Determine the [x, y] coordinate at the center of the cell enclosing the given text.  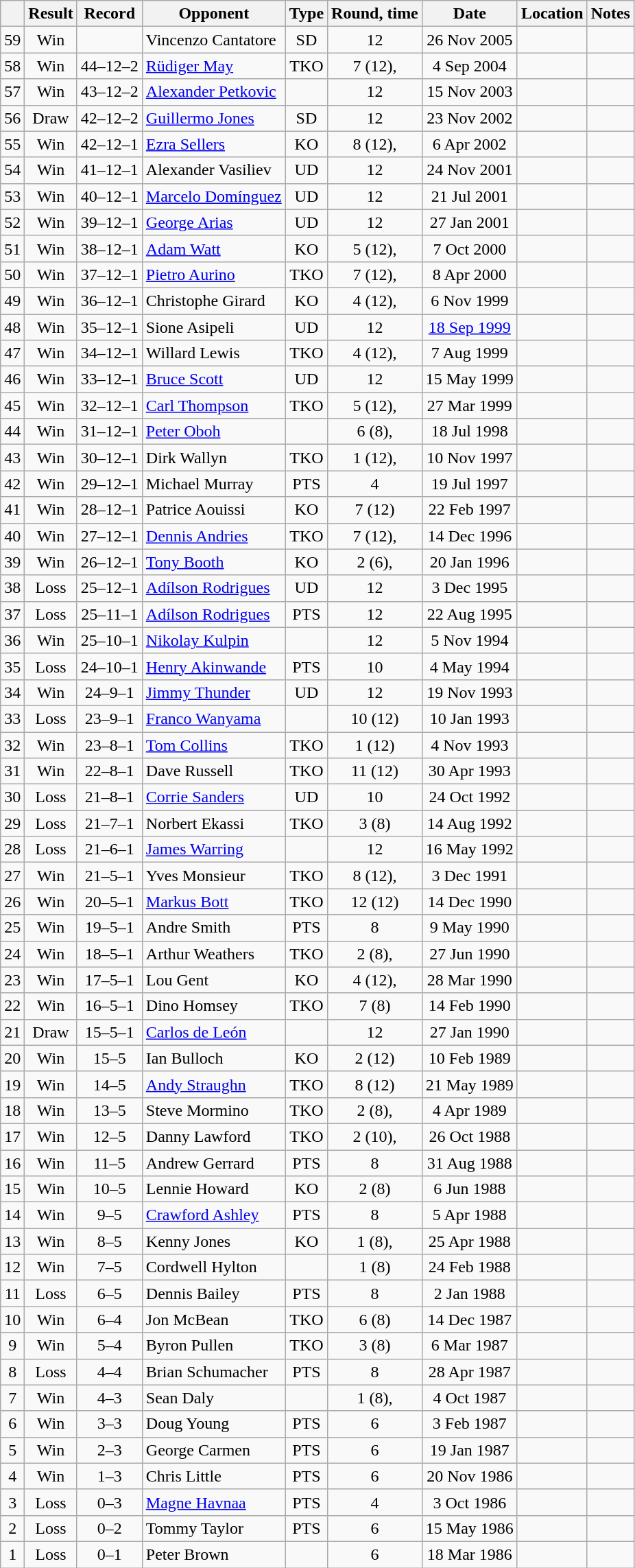
33–12–1 [110, 379]
4 Oct 1987 [469, 1398]
46 [12, 379]
15 Nov 2003 [469, 92]
25–12–1 [110, 588]
20–5–1 [110, 902]
11 (12) [375, 771]
Steve Mormino [214, 1110]
Danny Lawford [214, 1136]
16–5–1 [110, 1006]
2–3 [110, 1450]
30–12–1 [110, 458]
Willard Lewis [214, 353]
41–12–1 [110, 170]
30 Apr 1993 [469, 771]
30 [12, 797]
31–12–1 [110, 432]
28–12–1 [110, 510]
42 [12, 484]
4 Nov 1993 [469, 745]
31 [12, 771]
14 Feb 1990 [469, 1006]
Magne Havnaa [214, 1502]
Opponent [214, 14]
Jon McBean [214, 1320]
50 [12, 274]
5 Nov 1994 [469, 640]
15 May 1986 [469, 1528]
1 (12) [375, 745]
Peter Brown [214, 1554]
48 [12, 327]
3 Feb 1987 [469, 1424]
3 Dec 1995 [469, 588]
27–12–1 [110, 536]
9–5 [110, 1215]
37 [12, 614]
11 [12, 1294]
57 [12, 92]
11–5 [110, 1163]
Dave Russell [214, 771]
16 May 1992 [469, 850]
Dino Homsey [214, 1006]
Michael Murray [214, 484]
29–12–1 [110, 484]
Bruce Scott [214, 379]
Doug Young [214, 1424]
9 [12, 1346]
Tom Collins [214, 745]
14 [12, 1215]
1 [12, 1554]
25–10–1 [110, 640]
Ezra Sellers [214, 144]
Chris Little [214, 1476]
3 [12, 1502]
43 [12, 458]
4 Sep 2004 [469, 66]
Crawford Ashley [214, 1215]
Lou Gent [214, 980]
23–9–1 [110, 718]
Vincenzo Cantatore [214, 40]
25 Apr 1988 [469, 1241]
6–4 [110, 1320]
24 Feb 1988 [469, 1267]
18 [12, 1110]
26 Oct 1988 [469, 1136]
18 Jul 1998 [469, 432]
Cordwell Hylton [214, 1267]
15 May 1999 [469, 379]
36–12–1 [110, 301]
26 Nov 2005 [469, 40]
Alexander Petkovic [214, 92]
Kenny Jones [214, 1241]
14 Aug 1992 [469, 823]
2 (8) [375, 1189]
19 Jul 1997 [469, 484]
Patrice Aouissi [214, 510]
2 Jan 1988 [469, 1294]
38–12–1 [110, 248]
31 Aug 1988 [469, 1163]
32–12–1 [110, 406]
29 [12, 823]
35 [12, 666]
8–5 [110, 1241]
Guillermo Jones [214, 118]
Carlos de León [214, 1032]
2 (10), [375, 1136]
8 Apr 2000 [469, 274]
10 (12) [375, 718]
15–5 [110, 1058]
Henry Akinwande [214, 666]
39–12–1 [110, 222]
4 May 1994 [469, 666]
14 Dec 1996 [469, 536]
Record [110, 14]
Dennis Andries [214, 536]
Franco Wanyama [214, 718]
12–5 [110, 1136]
2 [12, 1528]
20 [12, 1058]
5 Apr 1988 [469, 1215]
21–8–1 [110, 797]
Alexander Vasiliev [214, 170]
Marcelo Domínguez [214, 196]
20 Jan 1996 [469, 562]
23–8–1 [110, 745]
4 Apr 1989 [469, 1110]
Pietro Aurino [214, 274]
53 [12, 196]
41 [12, 510]
Andy Straughn [214, 1084]
6 Nov 1999 [469, 301]
6 Mar 1987 [469, 1346]
0–3 [110, 1502]
24–10–1 [110, 666]
Ian Bulloch [214, 1058]
35–12–1 [110, 327]
George Carmen [214, 1450]
33 [12, 718]
Adam Watt [214, 248]
1 (8) [375, 1267]
21 May 1989 [469, 1084]
28 Apr 1987 [469, 1372]
24 Nov 2001 [469, 170]
16 [12, 1163]
27 [12, 876]
24–9–1 [110, 692]
3–3 [110, 1424]
Result [51, 14]
14 Dec 1987 [469, 1320]
22–8–1 [110, 771]
Corrie Sanders [214, 797]
Lennie Howard [214, 1189]
8 (12) [375, 1084]
Carl Thompson [214, 406]
59 [12, 40]
19 Jan 1987 [469, 1450]
34–12–1 [110, 353]
Markus Bott [214, 902]
7 (12) [375, 510]
2 (12) [375, 1058]
27 Mar 1999 [469, 406]
6 Jun 1988 [469, 1189]
9 May 1990 [469, 928]
James Warring [214, 850]
Tony Booth [214, 562]
14 Dec 1990 [469, 902]
10 Nov 1997 [469, 458]
45 [12, 406]
7 Oct 2000 [469, 248]
Andre Smith [214, 928]
23 Nov 2002 [469, 118]
44–12–2 [110, 66]
Location [552, 14]
39 [12, 562]
Tommy Taylor [214, 1528]
42–12–2 [110, 118]
15 [12, 1189]
Type [306, 14]
54 [12, 170]
17 [12, 1136]
Notes [610, 14]
28 Mar 1990 [469, 980]
22 Feb 1997 [469, 510]
Arthur Weathers [214, 954]
27 Jan 1990 [469, 1032]
Dirk Wallyn [214, 458]
3 Oct 1986 [469, 1502]
37–12–1 [110, 274]
26 [12, 902]
36 [12, 640]
7–5 [110, 1267]
21 Jul 2001 [469, 196]
10 Jan 1993 [469, 718]
6 (8), [375, 432]
22 [12, 1006]
51 [12, 248]
18 Sep 1999 [469, 327]
40–12–1 [110, 196]
5 [12, 1450]
Andrew Gerrard [214, 1163]
Sean Daly [214, 1398]
10–5 [110, 1189]
32 [12, 745]
Dennis Bailey [214, 1294]
0–2 [110, 1528]
7 Aug 1999 [469, 353]
19 [12, 1084]
42–12–1 [110, 144]
2 (6), [375, 562]
5–4 [110, 1346]
18–5–1 [110, 954]
Round, time [375, 14]
21–7–1 [110, 823]
28 [12, 850]
3 Dec 1991 [469, 876]
55 [12, 144]
Yves Monsieur [214, 876]
6 Apr 2002 [469, 144]
25 [12, 928]
15–5–1 [110, 1032]
49 [12, 301]
Jimmy Thunder [214, 692]
43–12–2 [110, 92]
21–5–1 [110, 876]
58 [12, 66]
24 Oct 1992 [469, 797]
0–1 [110, 1554]
George Arias [214, 222]
27 Jan 2001 [469, 222]
Norbert Ekassi [214, 823]
10 Feb 1989 [469, 1058]
13 [12, 1241]
1 (12), [375, 458]
Peter Oboh [214, 432]
44 [12, 432]
Byron Pullen [214, 1346]
4–3 [110, 1398]
17–5–1 [110, 980]
19 Nov 1993 [469, 692]
26–12–1 [110, 562]
Date [469, 14]
18 Mar 1986 [469, 1554]
56 [12, 118]
38 [12, 588]
Rüdiger May [214, 66]
1–3 [110, 1476]
47 [12, 353]
52 [12, 222]
34 [12, 692]
Nikolay Kulpin [214, 640]
21–6–1 [110, 850]
24 [12, 954]
14–5 [110, 1084]
Sione Asipeli [214, 327]
40 [12, 536]
19–5–1 [110, 928]
6 (8) [375, 1320]
27 Jun 1990 [469, 954]
Brian Schumacher [214, 1372]
6–5 [110, 1294]
22 Aug 1995 [469, 614]
21 [12, 1032]
Christophe Girard [214, 301]
23 [12, 980]
13–5 [110, 1110]
25–11–1 [110, 614]
7 (8) [375, 1006]
4–4 [110, 1372]
20 Nov 1986 [469, 1476]
12 (12) [375, 902]
7 [12, 1398]
